Return the (x, y) coordinate for the center point of the cell that contains the specified text.  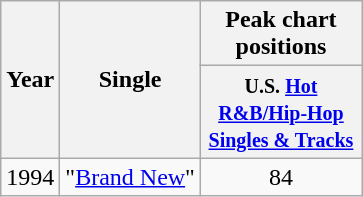
Single (130, 80)
1994 (30, 177)
Peak chart positions (280, 34)
"Brand New" (130, 177)
84 (280, 177)
U.S. Hot R&B/Hip-Hop Singles & Tracks (280, 112)
Year (30, 80)
